Provide the [X, Y] coordinate of the cell's center where the given text is located.  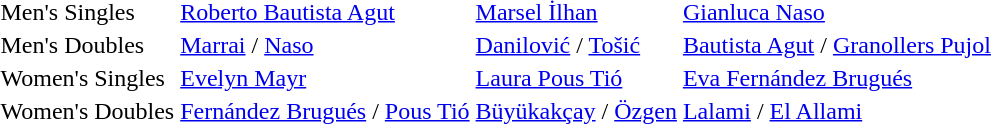
Laura Pous Tió [576, 78]
Evelyn Mayr [325, 78]
Marrai / Naso [325, 45]
Danilović / Tošić [576, 45]
